Return the [X, Y] coordinate for the center point of the cell that contains the specified text.  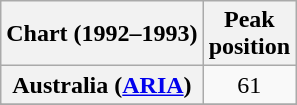
Peakposition [249, 34]
61 [249, 85]
Australia (ARIA) [102, 85]
Chart (1992–1993) [102, 34]
